Detect which cell encompasses the target text, then output its [X, Y] center coordinate. 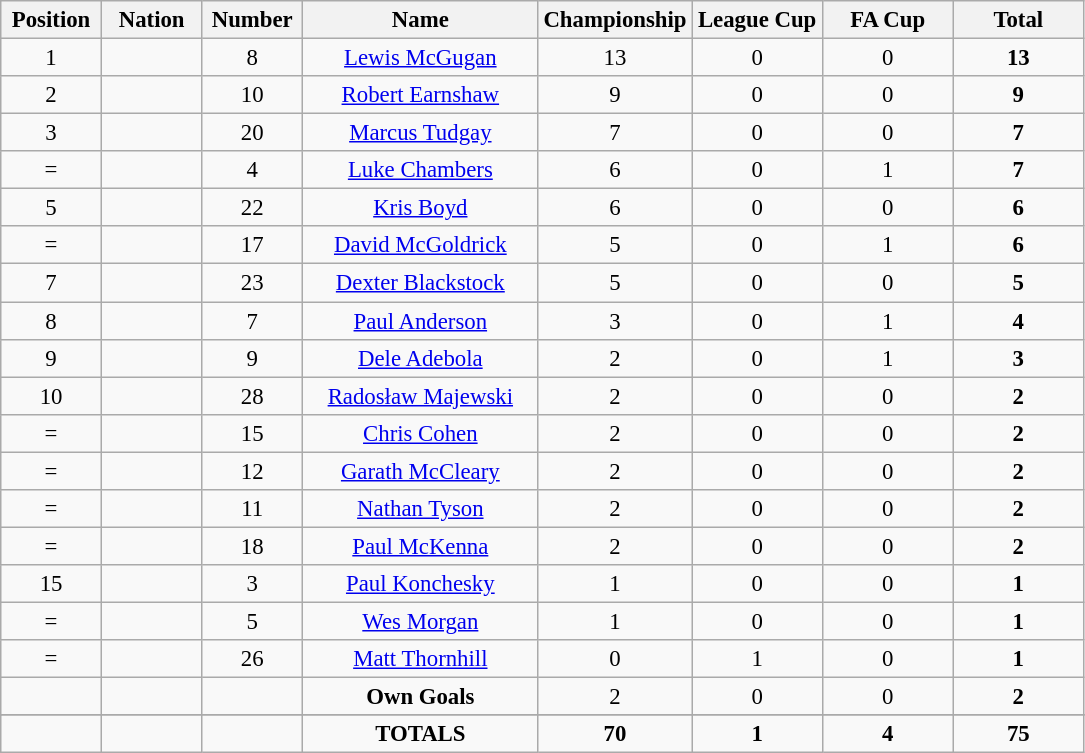
23 [252, 283]
Luke Chambers [421, 170]
Chris Cohen [421, 433]
Matt Thornhill [421, 659]
Dexter Blackstock [421, 283]
Position [52, 20]
FA Cup [888, 20]
Paul McKenna [421, 546]
Dele Adebola [421, 358]
11 [252, 509]
Radosław Majewski [421, 396]
Wes Morgan [421, 621]
Robert Earnshaw [421, 95]
League Cup [758, 20]
Kris Boyd [421, 208]
Lewis McGugan [421, 58]
Championship [615, 20]
Paul Anderson [421, 321]
Nathan Tyson [421, 509]
Own Goals [421, 697]
70 [615, 734]
22 [252, 208]
Paul Konchesky [421, 584]
75 [1018, 734]
Number [252, 20]
David McGoldrick [421, 245]
Garath McCleary [421, 471]
26 [252, 659]
Nation [152, 20]
Marcus Tudgay [421, 133]
Total [1018, 20]
20 [252, 133]
TOTALS [421, 734]
28 [252, 396]
17 [252, 245]
12 [252, 471]
Name [421, 20]
18 [252, 546]
